Capture the cell that displays the provided text and extract its [X, Y] central coordinate. 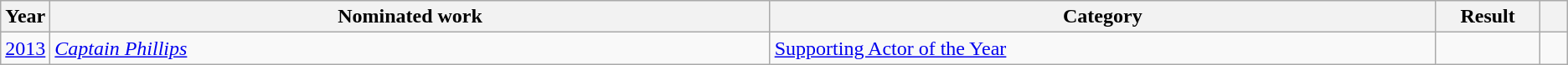
Category [1102, 17]
Supporting Actor of the Year [1102, 48]
Result [1488, 17]
Nominated work [410, 17]
Captain Phillips [410, 48]
2013 [25, 48]
Year [25, 17]
